Extract the (x, y) coordinate from the center of the cell holding the provided text.  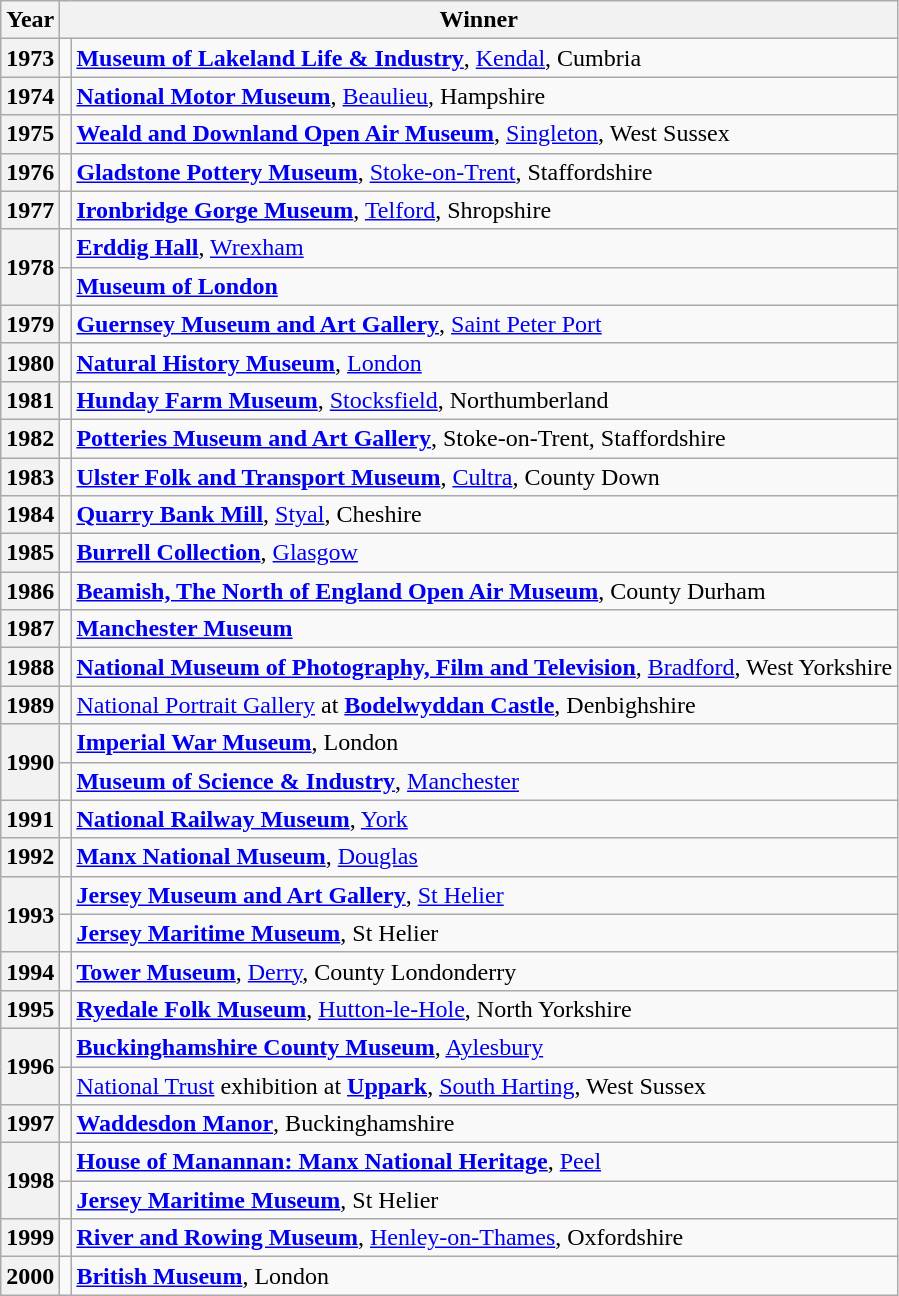
1993 (30, 914)
Winner (479, 20)
Ryedale Folk Museum, Hutton-le-Hole, North Yorkshire (484, 1009)
Tower Museum, Derry, County Londonderry (484, 971)
1974 (30, 96)
Guernsey Museum and Art Gallery, Saint Peter Port (484, 324)
1985 (30, 553)
Museum of Science & Industry, Manchester (484, 781)
House of Manannan: Manx National Heritage, Peel (484, 1162)
National Museum of Photography, Film and Television, Bradford, West Yorkshire (484, 667)
1978 (30, 267)
Manchester Museum (484, 629)
1995 (30, 1009)
1994 (30, 971)
1990 (30, 762)
1992 (30, 857)
1981 (30, 400)
Natural History Museum, London (484, 362)
Buckinghamshire County Museum, Aylesbury (484, 1047)
Potteries Museum and Art Gallery, Stoke-on-Trent, Staffordshire (484, 438)
Year (30, 20)
1973 (30, 58)
National Railway Museum, York (484, 819)
Museum of London (484, 286)
1999 (30, 1238)
Waddesdon Manor, Buckinghamshire (484, 1124)
1983 (30, 477)
1987 (30, 629)
1996 (30, 1066)
1977 (30, 210)
1982 (30, 438)
Quarry Bank Mill, Styal, Cheshire (484, 515)
1976 (30, 172)
Manx National Museum, Douglas (484, 857)
Jersey Museum and Art Gallery, St Helier (484, 895)
2000 (30, 1276)
Erddig Hall, Wrexham (484, 248)
1991 (30, 819)
1979 (30, 324)
1989 (30, 705)
Imperial War Museum, London (484, 743)
1997 (30, 1124)
1998 (30, 1181)
Hunday Farm Museum, Stocksfield, Northumberland (484, 400)
Weald and Downland Open Air Museum, Singleton, West Sussex (484, 134)
River and Rowing Museum, Henley-on-Thames, Oxfordshire (484, 1238)
Ironbridge Gorge Museum, Telford, Shropshire (484, 210)
National Portrait Gallery at Bodelwyddan Castle, Denbighshire (484, 705)
Beamish, The North of England Open Air Museum, County Durham (484, 591)
1980 (30, 362)
1986 (30, 591)
Gladstone Pottery Museum, Stoke-on-Trent, Staffordshire (484, 172)
National Trust exhibition at Uppark, South Harting, West Sussex (484, 1085)
Burrell Collection, Glasgow (484, 553)
National Motor Museum, Beaulieu, Hampshire (484, 96)
Ulster Folk and Transport Museum, Cultra, County Down (484, 477)
1984 (30, 515)
British Museum, London (484, 1276)
1975 (30, 134)
1988 (30, 667)
Museum of Lakeland Life & Industry, Kendal, Cumbria (484, 58)
